Scan for the cell matching the given text and deliver its (X, Y) coordinate at center. 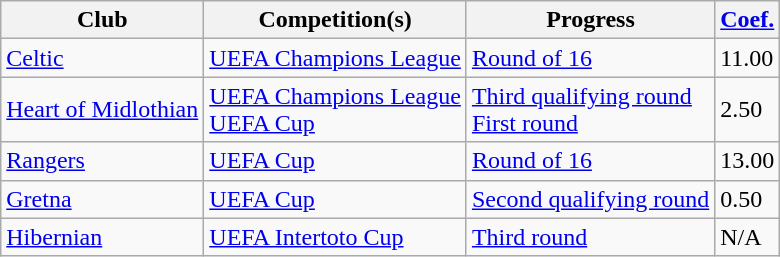
UEFA Champions League UEFA Cup (336, 110)
Heart of Midlothian (102, 110)
0.50 (748, 199)
Third qualifying round First round (590, 110)
Club (102, 20)
2.50 (748, 110)
Gretna (102, 199)
Rangers (102, 161)
Celtic (102, 58)
UEFA Champions League (336, 58)
Competition(s) (336, 20)
UEFA Intertoto Cup (336, 237)
Progress (590, 20)
Coef. (748, 20)
11.00 (748, 58)
Hibernian (102, 237)
Third round (590, 237)
Second qualifying round (590, 199)
N/A (748, 237)
13.00 (748, 161)
